Detect which cell encompasses the target text, then output its [x, y] center coordinate. 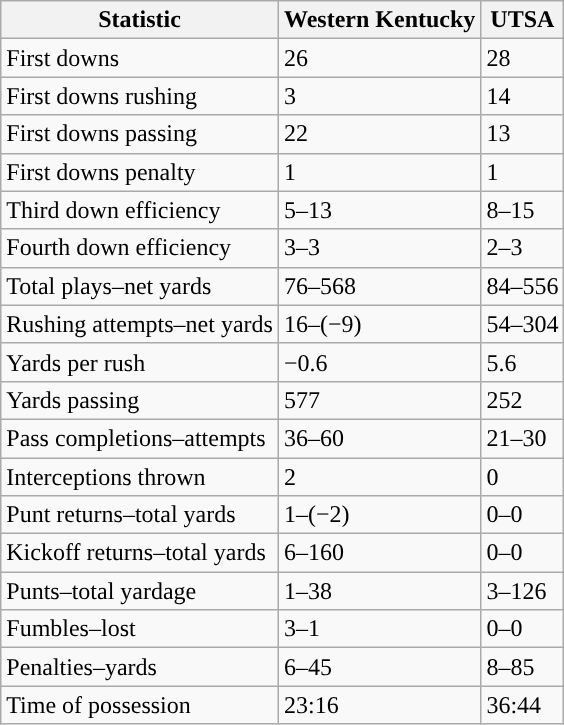
84–556 [522, 286]
Yards passing [140, 400]
21–30 [522, 438]
Punt returns–total yards [140, 515]
Total plays–net yards [140, 286]
Pass completions–attempts [140, 438]
5–13 [379, 210]
1–(−2) [379, 515]
2–3 [522, 248]
Third down efficiency [140, 210]
Kickoff returns–total yards [140, 553]
Fumbles–lost [140, 629]
Interceptions thrown [140, 477]
36–60 [379, 438]
First downs penalty [140, 172]
23:16 [379, 705]
36:44 [522, 705]
14 [522, 96]
54–304 [522, 324]
Penalties–yards [140, 667]
Western Kentucky [379, 20]
2 [379, 477]
22 [379, 134]
3–3 [379, 248]
Time of possession [140, 705]
577 [379, 400]
8–85 [522, 667]
First downs [140, 58]
3–126 [522, 591]
3 [379, 96]
Rushing attempts–net yards [140, 324]
1–38 [379, 591]
Yards per rush [140, 362]
First downs passing [140, 134]
Punts–total yardage [140, 591]
26 [379, 58]
6–160 [379, 553]
28 [522, 58]
−0.6 [379, 362]
Fourth down efficiency [140, 248]
16–(−9) [379, 324]
Statistic [140, 20]
6–45 [379, 667]
0 [522, 477]
13 [522, 134]
8–15 [522, 210]
76–568 [379, 286]
First downs rushing [140, 96]
5.6 [522, 362]
UTSA [522, 20]
3–1 [379, 629]
252 [522, 400]
